Detect which cell encompasses the target text, then output its (X, Y) center coordinate. 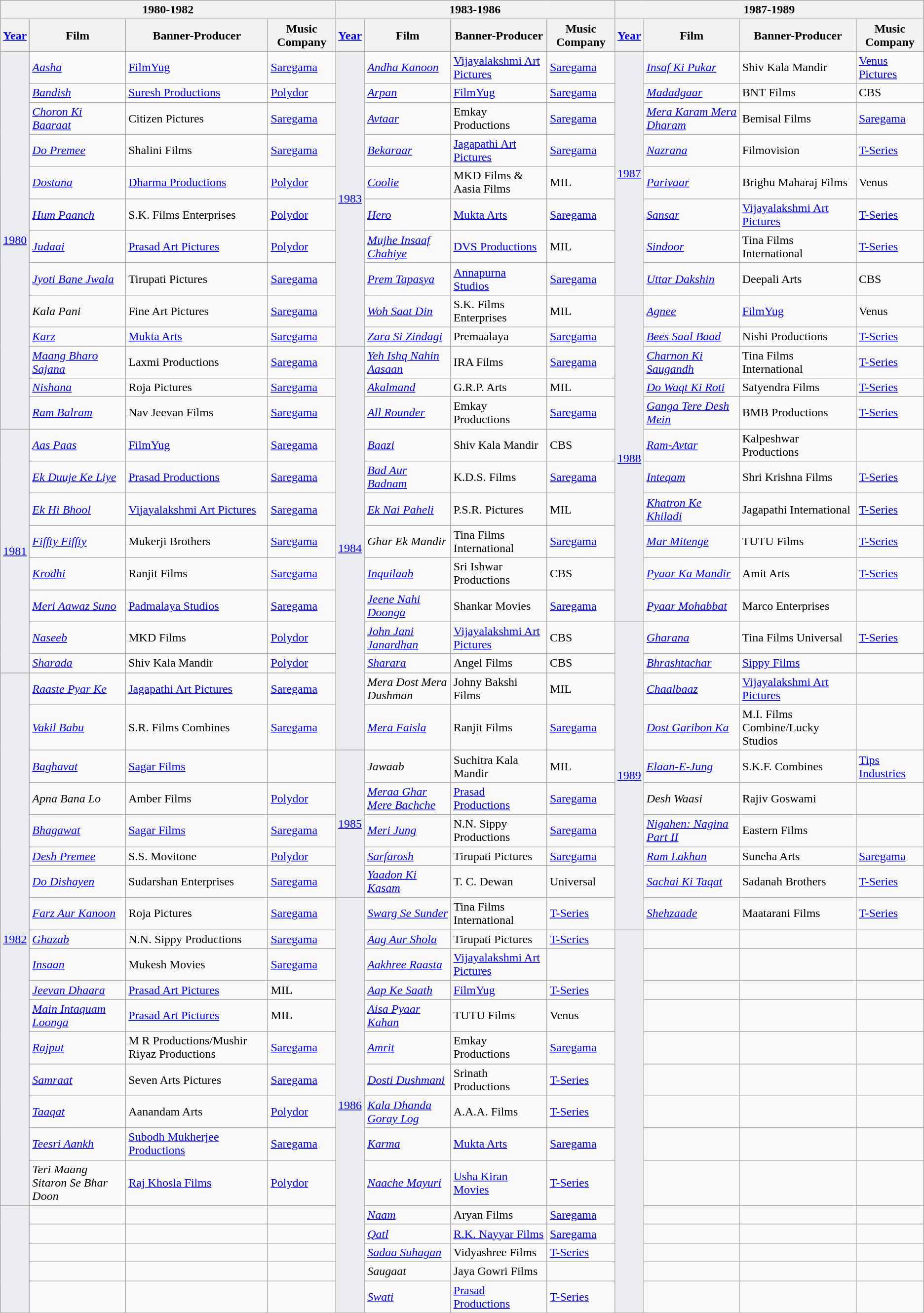
1983 (350, 199)
Bhrashtachar (692, 663)
Judaai (78, 247)
Ganga Tere Desh Mein (692, 413)
Suresh Productions (197, 93)
Marco Enterprises (798, 605)
Shalini Films (197, 150)
1981 (15, 551)
Rajiv Goswami (798, 798)
Aakhree Raasta (408, 965)
Taaqat (78, 1112)
Universal (580, 882)
Aasha (78, 67)
Gharana (692, 638)
1980 (15, 240)
Dharma Productions (197, 183)
Uttar Dakshin (692, 279)
K.D.S. Films (499, 477)
Bees Saal Baad (692, 336)
Shehzaade (692, 914)
Sansar (692, 214)
Sharada (78, 663)
Tips Industries (889, 766)
Maatarani Films (798, 914)
Sadanah Brothers (798, 882)
Samraat (78, 1079)
1987-1989 (769, 10)
Raj Khosla Films (197, 1183)
Arpan (408, 93)
Swati (408, 1297)
Maang Bharo Sajana (78, 361)
1983-1986 (475, 10)
John Jani Janardhan (408, 638)
S.S. Movitone (197, 856)
R.K. Nayyar Films (499, 1233)
Karz (78, 336)
MKD Films & Aasia Films (499, 183)
Srinath Productions (499, 1079)
Baghavat (78, 766)
Vakil Babu (78, 727)
Mukesh Movies (197, 965)
Suchitra Kala Mandir (499, 766)
Dostana (78, 183)
Prem Tapasya (408, 279)
Satyendra Films (798, 388)
Zara Si Zindagi (408, 336)
Mar Mitenge (692, 541)
Dosti Dushmani (408, 1079)
Venus Pictures (889, 67)
Jeene Nahi Doonga (408, 605)
Pyaar Ka Mandir (692, 574)
Naseeb (78, 638)
Aanandam Arts (197, 1112)
Saugaat (408, 1271)
Eastern Films (798, 831)
Ram Balram (78, 413)
Shri Krishna Films (798, 477)
BMB Productions (798, 413)
Inquilaab (408, 574)
1987 (629, 173)
Khatron Ke Khiladi (692, 510)
1989 (629, 776)
S.R. Films Combines (197, 727)
1986 (350, 1105)
Bandish (78, 93)
G.R.P. Arts (499, 388)
Mera Dost Mera Dushman (408, 688)
Jyoti Bane Jwala (78, 279)
Yeh Ishq Nahin Aasaan (408, 361)
Filmovision (798, 150)
Sri Ishwar Productions (499, 574)
Bad Aur Badnam (408, 477)
Do Premee (78, 150)
Insaan (78, 965)
Qatl (408, 1233)
Meri Jung (408, 831)
Hum Paanch (78, 214)
Amit Arts (798, 574)
Mera Faisla (408, 727)
Swarg Se Sunder (408, 914)
M R Productions/Mushir Riyaz Productions (197, 1048)
1980-1982 (168, 10)
Ek Hi Bhool (78, 510)
Suneha Arts (798, 856)
Nazrana (692, 150)
Nav Jeevan Films (197, 413)
Krodhi (78, 574)
Coolie (408, 183)
Insaf Ki Pukar (692, 67)
Sadaa Suhagan (408, 1252)
Agnee (692, 311)
Jaya Gowri Films (499, 1271)
S.K.F. Combines (798, 766)
Fine Art Pictures (197, 311)
Inteqam (692, 477)
Sippy Films (798, 663)
Do Waqt Ki Roti (692, 388)
Nishi Productions (798, 336)
Rajput (78, 1048)
Dost Garibon Ka (692, 727)
Bemisal Films (798, 119)
Ek Duuje Ke Liye (78, 477)
Kala Pani (78, 311)
Teri Maang Sitaron Se Bhar Doon (78, 1183)
T. C. Dewan (499, 882)
Main Intaquam Loonga (78, 1015)
Shankar Movies (499, 605)
Raaste Pyar Ke (78, 688)
Angel Films (499, 663)
Meri Aawaz Suno (78, 605)
Bekaraar (408, 150)
Akalmand (408, 388)
Amrit (408, 1048)
Jagapathi International (798, 510)
Amber Films (197, 798)
Naam (408, 1215)
Laxmi Productions (197, 361)
Kala Dhanda Goray Log (408, 1112)
Avtaar (408, 119)
Chaalbaaz (692, 688)
Ghar Ek Mandir (408, 541)
Choron Ki Baaraat (78, 119)
DVS Productions (499, 247)
Charnon Ki Saugandh (692, 361)
Sindoor (692, 247)
Mujhe Insaaf Chahiye (408, 247)
Kalpeshwar Productions (798, 445)
Padmalaya Studios (197, 605)
Johny Bakshi Films (499, 688)
Aap Ke Saath (408, 990)
Desh Waasi (692, 798)
Parivaar (692, 183)
Do Dishayen (78, 882)
Annapurna Studios (499, 279)
Sarfarosh (408, 856)
Desh Premee (78, 856)
1984 (350, 548)
Ram-Avtar (692, 445)
Naache Mayuri (408, 1183)
Nishana (78, 388)
Jeevan Dhaara (78, 990)
Aryan Films (499, 1215)
Sharara (408, 663)
Baazi (408, 445)
M.I. Films Combine/Lucky Studios (798, 727)
Subodh Mukherjee Productions (197, 1144)
MKD Films (197, 638)
Aag Aur Shola (408, 939)
Deepali Arts (798, 279)
Premaalaya (499, 336)
Jawaab (408, 766)
Ek Nai Paheli (408, 510)
Brighu Maharaj Films (798, 183)
Bhagawat (78, 831)
Nigahen: Nagina Part II (692, 831)
Aisa Pyaar Kahan (408, 1015)
Teesri Aankh (78, 1144)
Citizen Pictures (197, 119)
Seven Arts Pictures (197, 1079)
Vidyashree Films (499, 1252)
Ghazab (78, 939)
Hero (408, 214)
Elaan-E-Jung (692, 766)
Andha Kanoon (408, 67)
P.S.R. Pictures (499, 510)
Sachai Ki Taqat (692, 882)
Pyaar Mohabbat (692, 605)
Farz Aur Kanoon (78, 914)
IRA Films (499, 361)
Aas Paas (78, 445)
Fiffty Fiffty (78, 541)
Ram Lakhan (692, 856)
1988 (629, 458)
Woh Saat Din (408, 311)
1982 (15, 939)
Mera Karam Mera Dharam (692, 119)
Madadgaar (692, 93)
Usha Kiran Movies (499, 1183)
A.A.A. Films (499, 1112)
BNT Films (798, 93)
All Rounder (408, 413)
1985 (350, 824)
Tina Films Universal (798, 638)
Karma (408, 1144)
Mukerji Brothers (197, 541)
Meraa Ghar Mere Bachche (408, 798)
Apna Bana Lo (78, 798)
Sudarshan Enterprises (197, 882)
Yaadon Ki Kasam (408, 882)
